Find where the given text appears and provide that cell's center as (X, Y) coordinate. 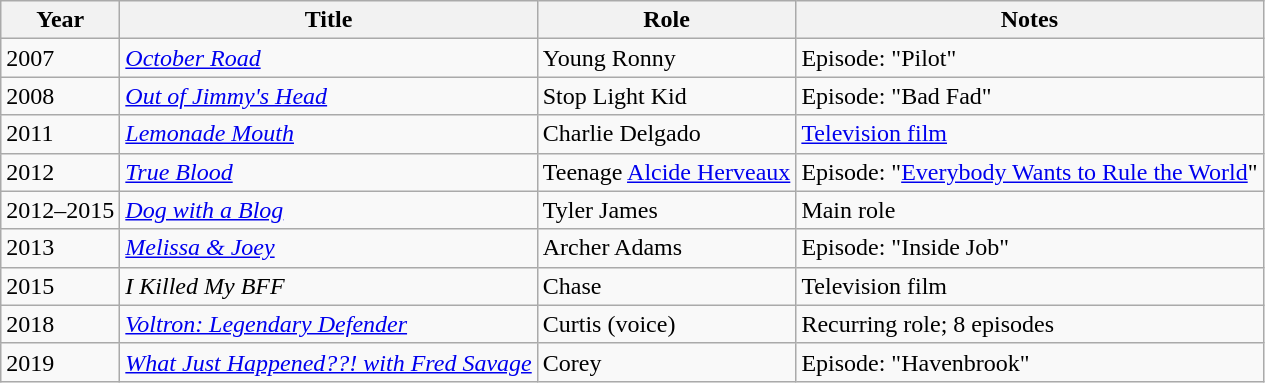
Chase (666, 286)
Teenage Alcide Herveaux (666, 172)
Episode: "Havenbrook" (1030, 362)
What Just Happened??! with Fred Savage (328, 362)
True Blood (328, 172)
Episode: "Pilot" (1030, 58)
Recurring role; 8 episodes (1030, 324)
Melissa & Joey (328, 248)
Lemonade Mouth (328, 134)
Out of Jimmy's Head (328, 96)
October Road (328, 58)
2011 (60, 134)
Dog with a Blog (328, 210)
Role (666, 20)
Voltron: Legendary Defender (328, 324)
2013 (60, 248)
Tyler James (666, 210)
2018 (60, 324)
2012 (60, 172)
Notes (1030, 20)
2012–2015 (60, 210)
Title (328, 20)
Year (60, 20)
Archer Adams (666, 248)
2007 (60, 58)
2019 (60, 362)
I Killed My BFF (328, 286)
Main role (1030, 210)
Episode: "Bad Fad" (1030, 96)
Stop Light Kid (666, 96)
Corey (666, 362)
Young Ronny (666, 58)
Episode: "Everybody Wants to Rule the World" (1030, 172)
Charlie Delgado (666, 134)
Episode: "Inside Job" (1030, 248)
Curtis (voice) (666, 324)
2008 (60, 96)
2015 (60, 286)
